For the text-containing cell, return its midpoint in (x, y) coordinate format. 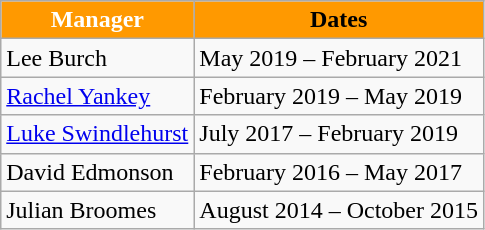
Lee Burch (98, 58)
July 2017 – February 2019 (339, 134)
Dates (339, 20)
Luke Swindlehurst (98, 134)
Manager (98, 20)
Rachel Yankey (98, 96)
Julian Broomes (98, 210)
May 2019 – February 2021 (339, 58)
February 2016 – May 2017 (339, 172)
February 2019 – May 2019 (339, 96)
David Edmonson (98, 172)
August 2014 – October 2015 (339, 210)
